Capture the cell that displays the provided text and extract its [X, Y] central coordinate. 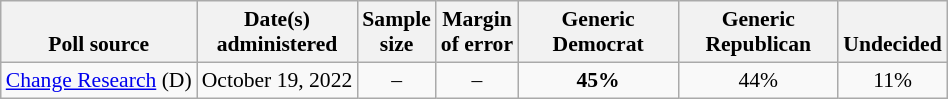
Date(s)administered [278, 32]
11% [892, 80]
Marginof error [477, 32]
GenericDemocrat [598, 32]
Samplesize [396, 32]
Change Research (D) [99, 80]
October 19, 2022 [278, 80]
Poll source [99, 32]
44% [758, 80]
GenericRepublican [758, 32]
Undecided [892, 32]
45% [598, 80]
